Determine the (x, y) coordinate at the center of the cell enclosing the given text.  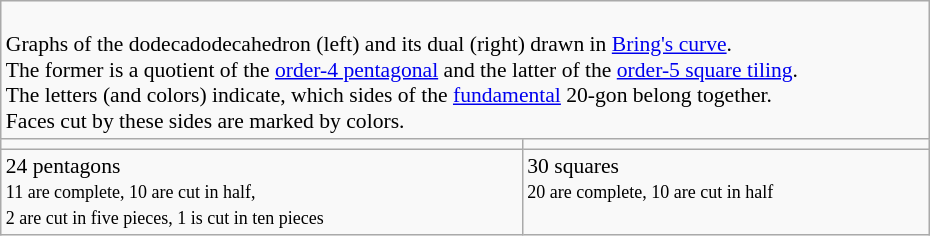
30 squares20 are complete, 10 are cut in half (726, 192)
24 pentagons11 are complete, 10 are cut in half,2 are cut in five pieces, 1 is cut in ten pieces (262, 192)
